Search for the cell housing the specified text and yield its (X, Y) center coordinate. 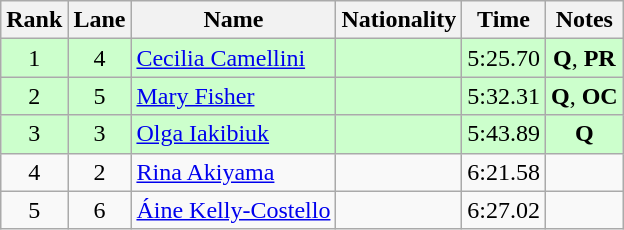
Lane (100, 20)
6:21.58 (504, 172)
5:32.31 (504, 96)
Time (504, 20)
Q, PR (584, 58)
Olga Iakibiuk (234, 134)
Mary Fisher (234, 96)
Q, OC (584, 96)
Q (584, 134)
Cecilia Camellini (234, 58)
5:43.89 (504, 134)
6 (100, 210)
1 (34, 58)
Áine Kelly-Costello (234, 210)
Nationality (399, 20)
Rank (34, 20)
5:25.70 (504, 58)
Notes (584, 20)
Name (234, 20)
Rina Akiyama (234, 172)
6:27.02 (504, 210)
